Provide the (X, Y) coordinate of the cell's center where the given text is located.  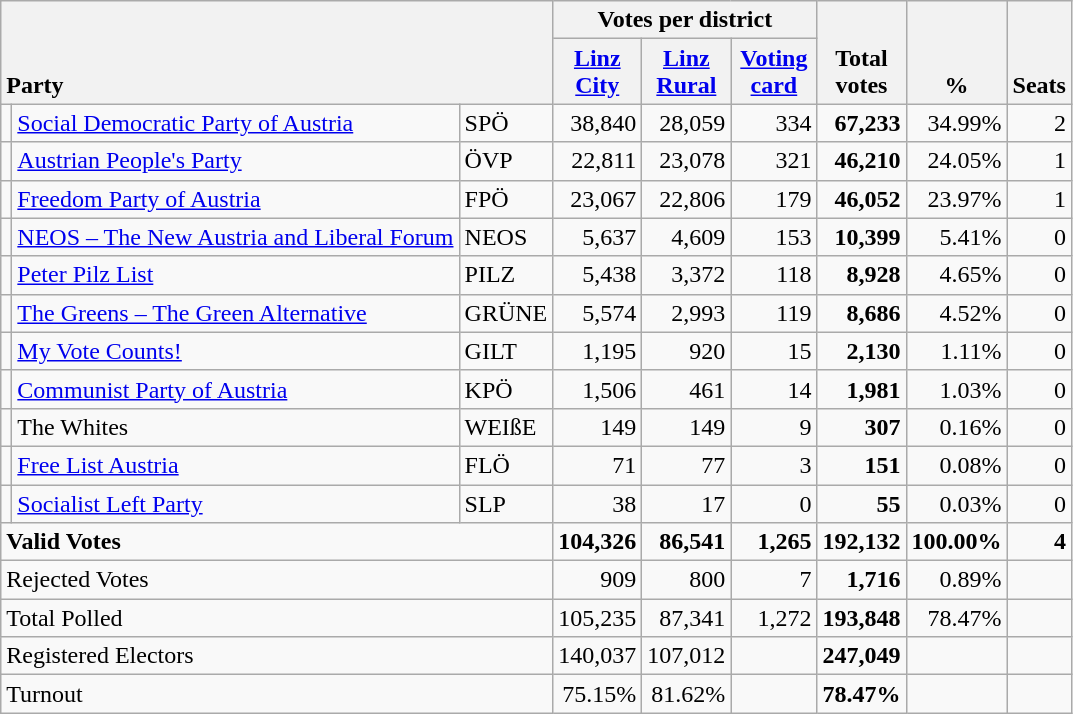
KPÖ (506, 389)
119 (774, 313)
38,840 (598, 123)
4 (1039, 542)
Valid Votes (277, 542)
86,541 (686, 542)
153 (774, 237)
23,067 (598, 199)
22,811 (598, 161)
5.41% (956, 237)
ÖVP (506, 161)
34.99% (956, 123)
22,806 (686, 199)
307 (862, 427)
Austrian People's Party (236, 161)
0.89% (956, 580)
15 (774, 351)
4.65% (956, 275)
Totalvotes (862, 52)
SLP (506, 503)
67,233 (862, 123)
WEIßE (506, 427)
SPÖ (506, 123)
PILZ (506, 275)
My Vote Counts! (236, 351)
% (956, 52)
46,210 (862, 161)
9 (774, 427)
1,265 (774, 542)
193,848 (862, 618)
140,037 (598, 656)
105,235 (598, 618)
NEOS – The New Austria and Liberal Forum (236, 237)
FPÖ (506, 199)
GILT (506, 351)
24.05% (956, 161)
77 (686, 465)
The Greens – The Green Alternative (236, 313)
FLÖ (506, 465)
8,928 (862, 275)
321 (774, 161)
4.52% (956, 313)
2 (1039, 123)
7 (774, 580)
17 (686, 503)
Socialist Left Party (236, 503)
800 (686, 580)
3,372 (686, 275)
Votes per district (685, 20)
Free List Austria (236, 465)
14 (774, 389)
8,686 (862, 313)
0.08% (956, 465)
23,078 (686, 161)
104,326 (598, 542)
1,272 (774, 618)
Turnout (277, 694)
5,637 (598, 237)
179 (774, 199)
46,052 (862, 199)
334 (774, 123)
55 (862, 503)
3 (774, 465)
1,506 (598, 389)
Communist Party of Austria (236, 389)
75.15% (598, 694)
28,059 (686, 123)
2,993 (686, 313)
Total Polled (277, 618)
909 (598, 580)
Freedom Party of Austria (236, 199)
Peter Pilz List (236, 275)
0.03% (956, 503)
Social Democratic Party of Austria (236, 123)
1,716 (862, 580)
71 (598, 465)
Rejected Votes (277, 580)
38 (598, 503)
5,438 (598, 275)
GRÜNE (506, 313)
1,981 (862, 389)
247,049 (862, 656)
NEOS (506, 237)
5,574 (598, 313)
The Whites (236, 427)
461 (686, 389)
Seats (1039, 52)
118 (774, 275)
151 (862, 465)
107,012 (686, 656)
1,195 (598, 351)
920 (686, 351)
Votingcard (774, 72)
0.16% (956, 427)
87,341 (686, 618)
Registered Electors (277, 656)
LinzCity (598, 72)
81.62% (686, 694)
192,132 (862, 542)
10,399 (862, 237)
100.00% (956, 542)
23.97% (956, 199)
1.11% (956, 351)
2,130 (862, 351)
1.03% (956, 389)
LinzRural (686, 72)
4,609 (686, 237)
Party (277, 52)
